From the cell containing the given text, extract its center point as (X, Y) coordinate. 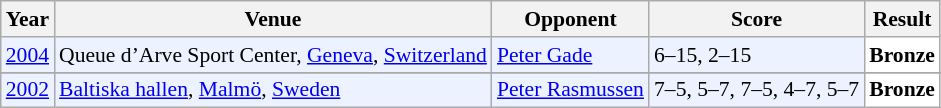
Queue d’Arve Sport Center, Geneva, Switzerland (273, 55)
Peter Gade (570, 55)
Venue (273, 19)
2004 (28, 55)
Year (28, 19)
2002 (28, 90)
Peter Rasmussen (570, 90)
Opponent (570, 19)
Result (902, 19)
6–15, 2–15 (756, 55)
7–5, 5–7, 7–5, 4–7, 5–7 (756, 90)
Baltiska hallen, Malmö, Sweden (273, 90)
Score (756, 19)
